Pinpoint the cell where the given text exists, returning its (X, Y) midpoint coordinate. 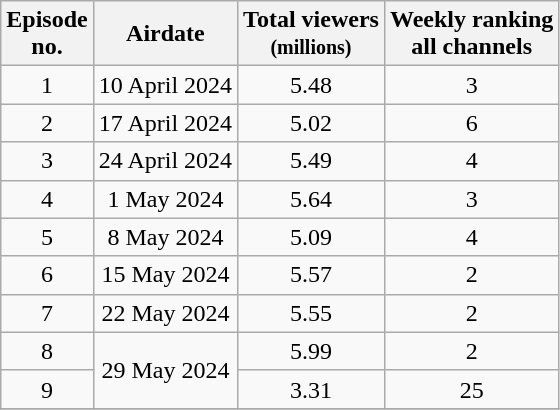
5.49 (312, 161)
7 (47, 313)
5.48 (312, 85)
Weekly rankingall channels (471, 34)
5.55 (312, 313)
Episodeno. (47, 34)
17 April 2024 (165, 123)
5.64 (312, 199)
Airdate (165, 34)
Total viewers(millions) (312, 34)
3.31 (312, 389)
5.57 (312, 275)
5.09 (312, 237)
9 (47, 389)
10 April 2024 (165, 85)
8 May 2024 (165, 237)
24 April 2024 (165, 161)
5.99 (312, 351)
29 May 2024 (165, 370)
25 (471, 389)
15 May 2024 (165, 275)
5 (47, 237)
1 (47, 85)
8 (47, 351)
1 May 2024 (165, 199)
5.02 (312, 123)
22 May 2024 (165, 313)
